Detect which cell encompasses the target text, then output its (x, y) center coordinate. 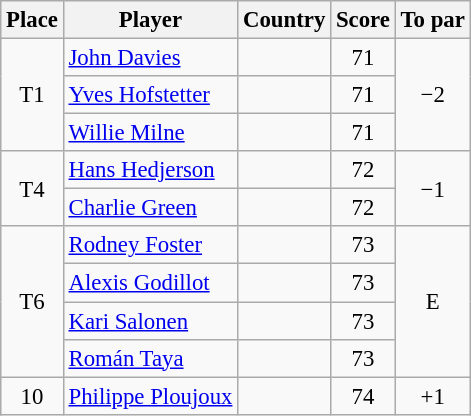
Charlie Green (150, 208)
Román Taya (150, 358)
Hans Hedjerson (150, 170)
−2 (432, 96)
To par (432, 20)
T1 (32, 96)
+1 (432, 396)
Kari Salonen (150, 321)
John Davies (150, 58)
Country (284, 20)
Rodney Foster (150, 245)
Player (150, 20)
T6 (32, 301)
Score (364, 20)
10 (32, 396)
T4 (32, 188)
Place (32, 20)
Philippe Ploujoux (150, 396)
E (432, 301)
−1 (432, 188)
Willie Milne (150, 133)
Yves Hofstetter (150, 95)
74 (364, 396)
Alexis Godillot (150, 283)
